Scan for the cell matching the given text and deliver its (X, Y) coordinate at center. 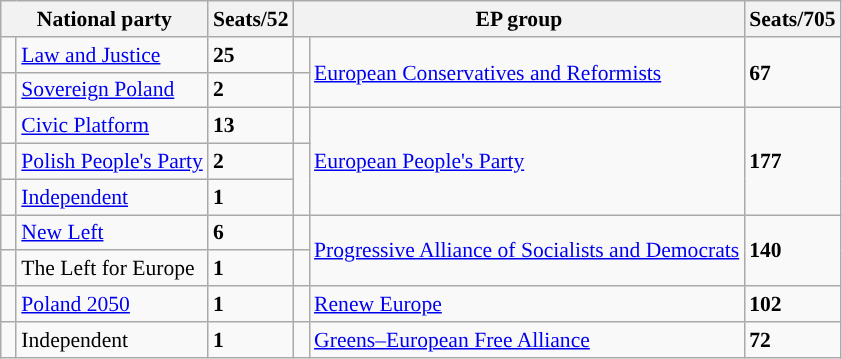
Progressive Alliance of Socialists and Democrats (526, 250)
European Conservatives and Reformists (526, 72)
EP group (520, 19)
European People's Party (526, 162)
Seats/52 (251, 19)
Sovereign Poland (112, 90)
The Left for Europe (112, 269)
Renew Europe (526, 304)
Seats/705 (792, 19)
New Left (112, 233)
140 (792, 250)
67 (792, 72)
Greens–European Free Alliance (526, 340)
177 (792, 162)
72 (792, 340)
25 (251, 55)
Law and Justice (112, 55)
Polish People's Party (112, 162)
102 (792, 304)
6 (251, 233)
Civic Platform (112, 126)
Poland 2050 (112, 304)
National party (104, 19)
13 (251, 126)
